Extract the [x, y] coordinate from the center of the cell holding the provided text.  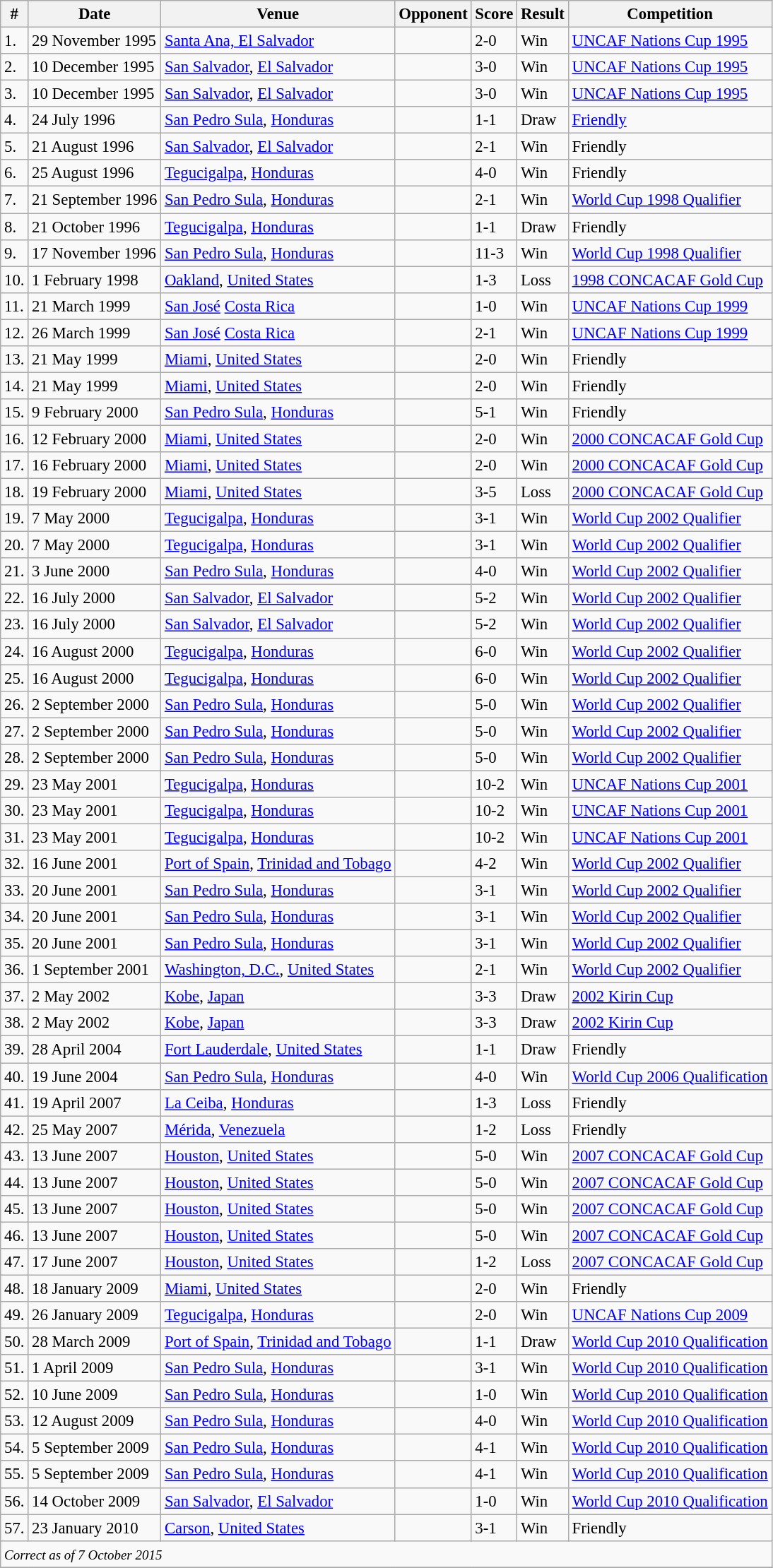
39. [14, 1050]
Oakland, United States [278, 280]
31. [14, 837]
29 November 1995 [95, 41]
Result [543, 14]
19 February 2000 [95, 492]
25. [14, 678]
24. [14, 651]
Correct as of 7 October 2015 [386, 1554]
Fort Lauderdale, United States [278, 1050]
17 June 2007 [95, 1262]
29. [14, 784]
10 June 2009 [95, 1395]
57. [14, 1528]
42. [14, 1129]
43. [14, 1156]
49. [14, 1315]
9 February 2000 [95, 412]
18. [14, 492]
35. [14, 944]
48. [14, 1288]
27. [14, 731]
40. [14, 1076]
21 September 1996 [95, 200]
1998 CONCACAF Gold Cup [670, 280]
World Cup 2006 Qualification [670, 1076]
5-1 [495, 412]
1 April 2009 [95, 1368]
14. [14, 386]
17 November 1996 [95, 253]
37. [14, 997]
5. [14, 147]
19 April 2007 [95, 1103]
23. [14, 625]
28 April 2004 [95, 1050]
14 October 2009 [95, 1501]
50. [14, 1342]
52. [14, 1395]
21 October 1996 [95, 227]
46. [14, 1235]
9. [14, 253]
54. [14, 1448]
26 March 1999 [95, 333]
32. [14, 864]
15. [14, 412]
47. [14, 1262]
16. [14, 439]
Competition [670, 14]
Opponent [433, 14]
26. [14, 704]
21. [14, 571]
Washington, D.C., United States [278, 970]
Score [495, 14]
25 August 1996 [95, 173]
34. [14, 917]
16 June 2001 [95, 864]
13. [14, 360]
21 August 1996 [95, 147]
11. [14, 306]
38. [14, 1023]
30. [14, 811]
7. [14, 200]
20. [14, 545]
17. [14, 465]
# [14, 14]
24 July 1996 [95, 120]
25 May 2007 [95, 1129]
8. [14, 227]
23 January 2010 [95, 1528]
33. [14, 891]
Santa Ana, El Salvador [278, 41]
44. [14, 1182]
19. [14, 518]
12 February 2000 [95, 439]
22. [14, 598]
18 January 2009 [95, 1288]
19 June 2004 [95, 1076]
Mérida, Venezuela [278, 1129]
45. [14, 1209]
La Ceiba, Honduras [278, 1103]
UNCAF Nations Cup 2009 [670, 1315]
12 August 2009 [95, 1421]
21 March 1999 [95, 306]
2. [14, 67]
1 September 2001 [95, 970]
6. [14, 173]
28 March 2009 [95, 1342]
3 June 2000 [95, 571]
26 January 2009 [95, 1315]
11-3 [495, 253]
12. [14, 333]
28. [14, 758]
4. [14, 120]
55. [14, 1475]
3-5 [495, 492]
51. [14, 1368]
36. [14, 970]
Carson, United States [278, 1528]
56. [14, 1501]
3. [14, 94]
41. [14, 1103]
4-2 [495, 864]
Venue [278, 14]
10. [14, 280]
53. [14, 1421]
16 February 2000 [95, 465]
1 February 1998 [95, 280]
1. [14, 41]
Date [95, 14]
